Capture the cell that displays the provided text and extract its [X, Y] central coordinate. 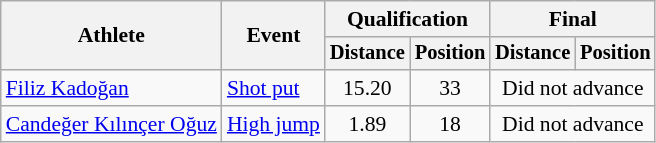
33 [450, 88]
Candeğer Kılınçer Oğuz [112, 124]
Shot put [274, 88]
18 [450, 124]
Athlete [112, 36]
Final [572, 19]
High jump [274, 124]
Filiz Kadoğan [112, 88]
Event [274, 36]
15.20 [368, 88]
Qualification [408, 19]
1.89 [368, 124]
